Determine the (x, y) coordinate at the center of the cell enclosing the given text.  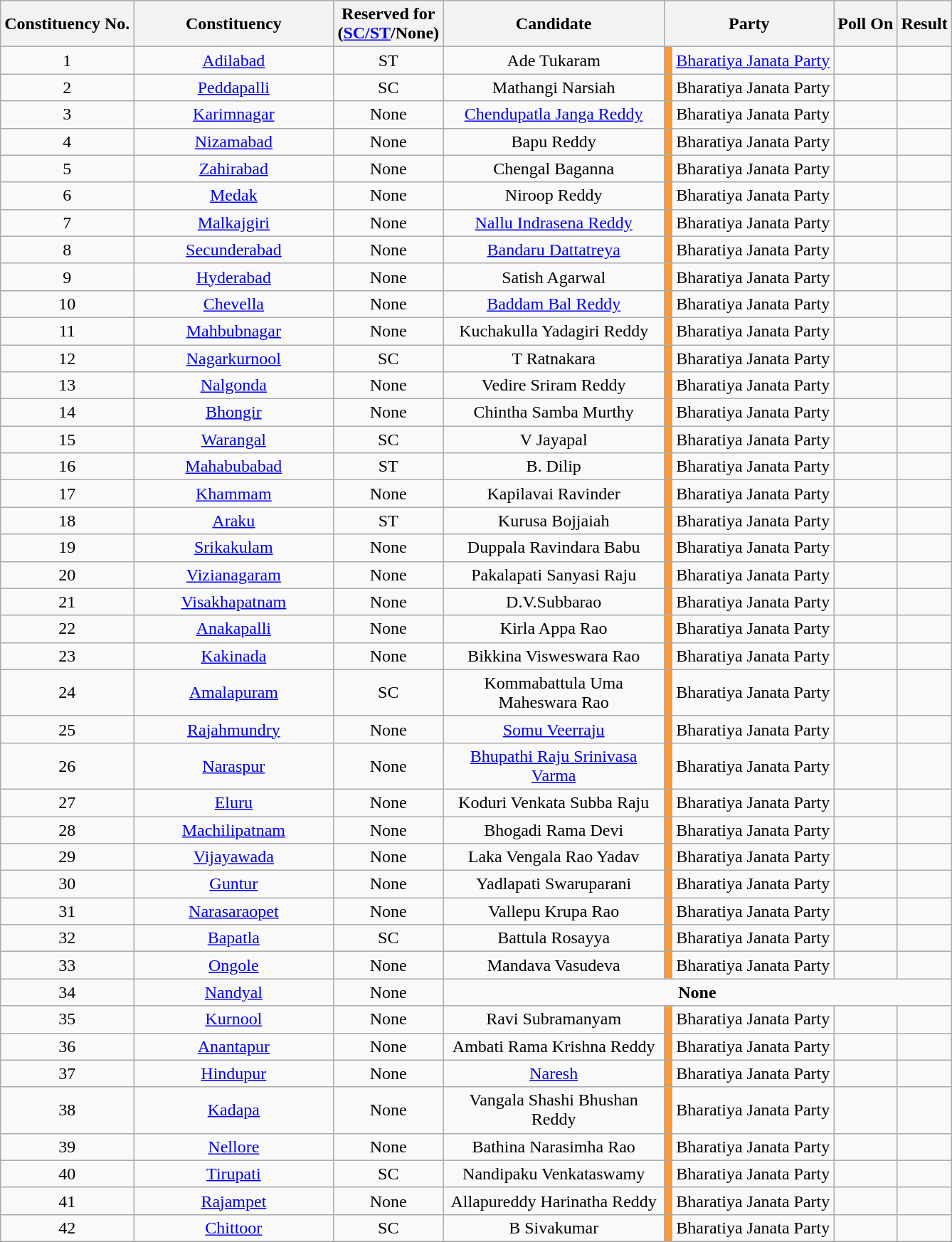
38 (67, 1110)
Kapilavai Ravinder (554, 494)
Warangal (233, 440)
Khammam (233, 494)
29 (67, 857)
Anantapur (233, 1046)
Kuchakulla Yadagiri Reddy (554, 331)
Reserved for(SC/ST/None) (388, 24)
Rajampet (233, 1201)
15 (67, 440)
Rajahmundry (233, 729)
Bhongir (233, 413)
1 (67, 60)
Nandyal (233, 992)
5 (67, 169)
Ongole (233, 965)
Naresh (554, 1073)
Nagarkurnool (233, 358)
Kakinada (233, 656)
39 (67, 1147)
Nizamabad (233, 142)
3 (67, 115)
Result (924, 24)
Tirupati (233, 1174)
T Ratnakara (554, 358)
27 (67, 802)
Somu Veerraju (554, 729)
Medak (233, 196)
Machilipatnam (233, 830)
Karimnagar (233, 115)
Bandaru Dattatreya (554, 250)
Zahirabad (233, 169)
Pakalapati Sanyasi Raju (554, 575)
Chintha Samba Murthy (554, 413)
Niroop Reddy (554, 196)
40 (67, 1174)
19 (67, 548)
Party (749, 24)
Candidate (554, 24)
Vijayawada (233, 857)
B. Dilip (554, 467)
30 (67, 884)
Vangala Shashi Bhushan Reddy (554, 1110)
Malkajgiri (233, 223)
37 (67, 1073)
Bathina Narasimha Rao (554, 1147)
23 (67, 656)
Nallu Indrasena Reddy (554, 223)
Mandava Vasudeva (554, 965)
26 (67, 765)
Kommabattula Uma Maheswara Rao (554, 693)
28 (67, 830)
Srikakulam (233, 548)
Peddapalli (233, 87)
Hyderabad (233, 277)
21 (67, 602)
Chittoor (233, 1228)
Constituency No. (67, 24)
Kurusa Bojjaiah (554, 521)
4 (67, 142)
Ravi Subramanyam (554, 1019)
Narasaraopet (233, 911)
Koduri Venkata Subba Raju (554, 802)
Vallepu Krupa Rao (554, 911)
22 (67, 629)
Kirla Appa Rao (554, 629)
Chendupatla Janga Reddy (554, 115)
Vedire Sriram Reddy (554, 386)
Chevella (233, 304)
16 (67, 467)
Poll On (865, 24)
Nellore (233, 1147)
Ade Tukaram (554, 60)
Mahabubabad (233, 467)
Nandipaku Venkataswamy (554, 1174)
Laka Vengala Rao Yadav (554, 857)
Satish Agarwal (554, 277)
14 (67, 413)
35 (67, 1019)
Naraspur (233, 765)
11 (67, 331)
Chengal Baganna (554, 169)
10 (67, 304)
Duppala Ravindara Babu (554, 548)
8 (67, 250)
Kadapa (233, 1110)
9 (67, 277)
Secunderabad (233, 250)
Bikkina Visweswara Rao (554, 656)
41 (67, 1201)
Kurnool (233, 1019)
V Jayapal (554, 440)
D.V.Subbarao (554, 602)
18 (67, 521)
Constituency (233, 24)
Anakapalli (233, 629)
32 (67, 938)
Araku (233, 521)
6 (67, 196)
Ambati Rama Krishna Reddy (554, 1046)
Guntur (233, 884)
Vizianagaram (233, 575)
31 (67, 911)
Mahbubnagar (233, 331)
Amalapuram (233, 693)
Nalgonda (233, 386)
Adilabad (233, 60)
20 (67, 575)
33 (67, 965)
Bhogadi Rama Devi (554, 830)
Battula Rosayya (554, 938)
Hindupur (233, 1073)
Bapatla (233, 938)
Yadlapati Swaruparani (554, 884)
B Sivakumar (554, 1228)
24 (67, 693)
13 (67, 386)
7 (67, 223)
2 (67, 87)
17 (67, 494)
Allapureddy Harinatha Reddy (554, 1201)
Bapu Reddy (554, 142)
Baddam Bal Reddy (554, 304)
34 (67, 992)
Bhupathi Raju Srinivasa Varma (554, 765)
Eluru (233, 802)
12 (67, 358)
Mathangi Narsiah (554, 87)
25 (67, 729)
42 (67, 1228)
Visakhapatnam (233, 602)
36 (67, 1046)
